Provide the (x, y) coordinate of the cell's center where the given text is located.  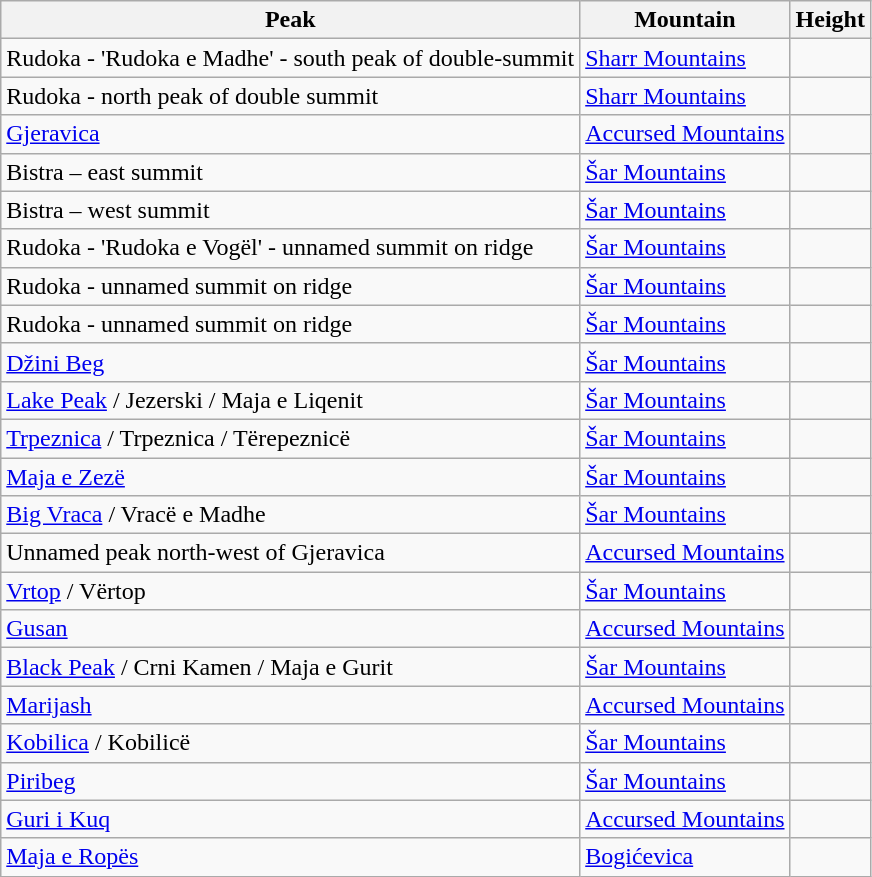
Black Peak / Crni Kamen / Maja e Gurit (290, 667)
Maja e Ropës (290, 857)
Unnamed peak north-west of Gjeravica (290, 553)
Bistra – west summit (290, 210)
Mountain (685, 20)
Piribeg (290, 781)
Džini Beg (290, 362)
Kobilica / Kobilicë (290, 743)
Gjeravica (290, 134)
Vrtop / Vërtop (290, 591)
Marijash (290, 705)
Big Vraca / Vracë e Madhe (290, 515)
Rudoka - 'Rudoka e Madhe' - south peak of double-summit (290, 58)
Rudoka - 'Rudoka e Vogël' - unnamed summit on ridge (290, 248)
Lake Peak / Jezerski / Maja e Liqenit (290, 400)
Peak (290, 20)
Gusan (290, 629)
Rudoka - north peak of double summit (290, 96)
Guri i Kuq (290, 819)
Maja e Zezë (290, 477)
Bistra – east summit (290, 172)
Bogićevica (685, 857)
Trpeznica / Trpeznica / Tërepeznicë (290, 438)
Height (830, 20)
